Return the (X, Y) coordinate for the center point of the cell that contains the specified text.  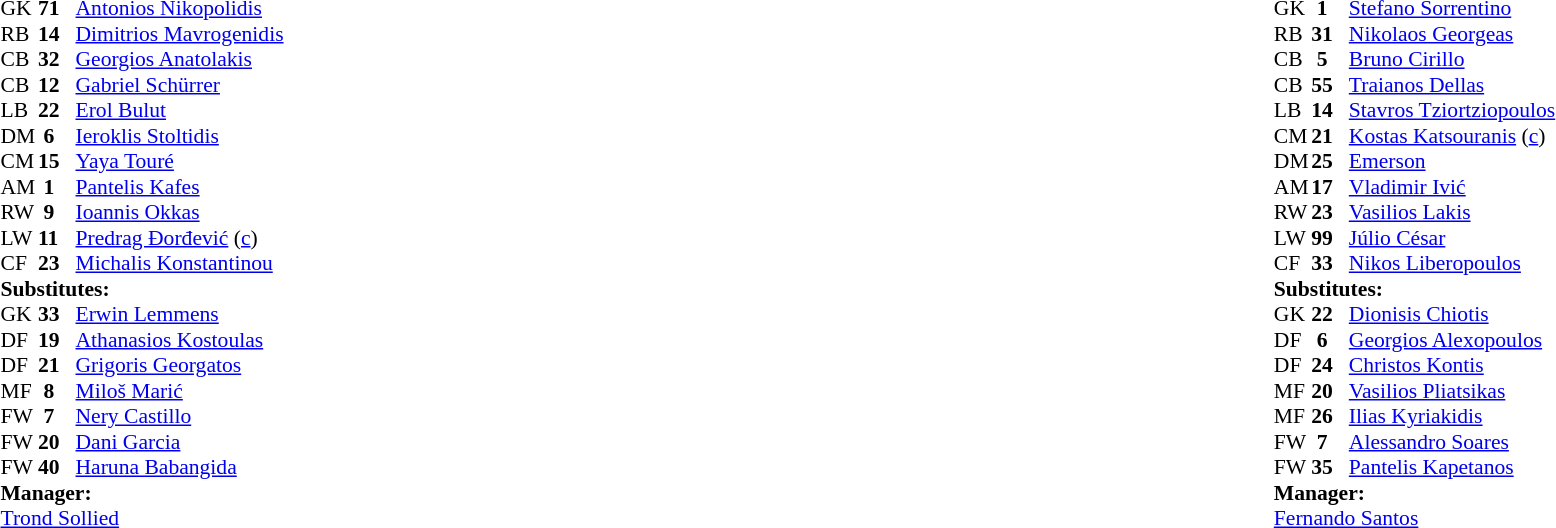
8 (57, 391)
Júlio César (1452, 238)
9 (57, 213)
Vasilios Lakis (1452, 213)
Nikos Liberopoulos (1452, 263)
Nikolaos Georgeas (1452, 34)
Alessandro Soares (1452, 442)
Vasilios Pliatsikas (1452, 391)
Yaya Touré (180, 161)
24 (1330, 365)
Ieroklis Stoltidis (180, 136)
Ioannis Okkas (180, 213)
Haruna Babangida (180, 467)
Bruno Cirillo (1452, 59)
15 (57, 161)
Georgios Alexopoulos (1452, 340)
19 (57, 340)
Ilias Kyriakidis (1452, 417)
Erol Bulut (180, 111)
1 (57, 187)
Grigoris Georgatos (180, 365)
Dionisis Chiotis (1452, 315)
Traianos Dellas (1452, 85)
Erwin Lemmens (180, 315)
Pantelis Kafes (180, 187)
35 (1330, 467)
Gabriel Schürrer (180, 85)
32 (57, 59)
Emerson (1452, 161)
Christos Kontis (1452, 365)
11 (57, 238)
40 (57, 467)
31 (1330, 34)
Michalis Konstantinou (180, 263)
Stavros Tziortziopoulos (1452, 111)
Georgios Anatolakis (180, 59)
26 (1330, 417)
Miloš Marić (180, 391)
Athanasios Kostoulas (180, 340)
Predrag Đorđević (c) (180, 238)
17 (1330, 187)
5 (1330, 59)
99 (1330, 238)
12 (57, 85)
Dani Garcia (180, 442)
25 (1330, 161)
Kostas Katsouranis (c) (1452, 136)
55 (1330, 85)
Pantelis Kapetanos (1452, 467)
Nery Castillo (180, 417)
Dimitrios Mavrogenidis (180, 34)
Vladimir Ivić (1452, 187)
